Output the (X, Y) coordinate of the center of the cell containing the given text.  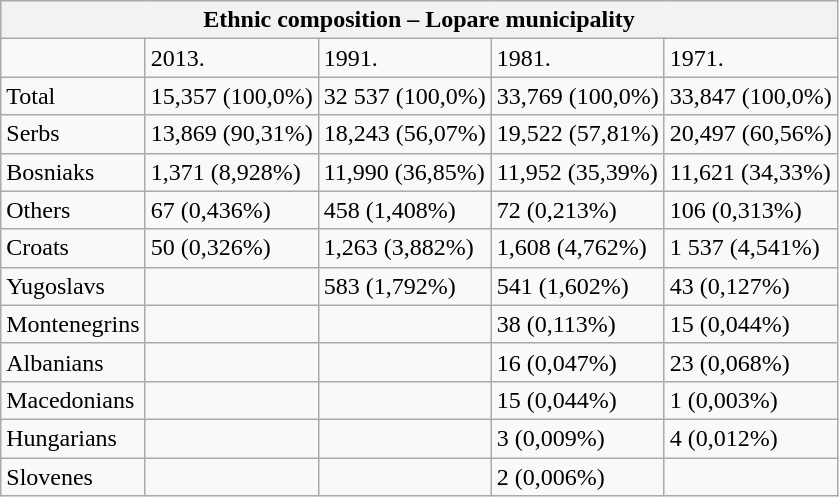
1,371 (8,928%) (232, 172)
Macedonians (73, 400)
33,769 (100,0%) (578, 96)
23 (0,068%) (750, 362)
1981. (578, 58)
15,357 (100,0%) (232, 96)
11,952 (35,39%) (578, 172)
Serbs (73, 134)
2 (0,006%) (578, 477)
Albanians (73, 362)
Bosniaks (73, 172)
20,497 (60,56%) (750, 134)
Ethnic composition – Lopare municipality (420, 20)
1991. (404, 58)
67 (0,436%) (232, 210)
1 (0,003%) (750, 400)
Total (73, 96)
11,990 (36,85%) (404, 172)
4 (0,012%) (750, 438)
19,522 (57,81%) (578, 134)
458 (1,408%) (404, 210)
1,263 (3,882%) (404, 248)
72 (0,213%) (578, 210)
2013. (232, 58)
Slovenes (73, 477)
18,243 (56,07%) (404, 134)
50 (0,326%) (232, 248)
13,869 (90,31%) (232, 134)
16 (0,047%) (578, 362)
106 (0,313%) (750, 210)
33,847 (100,0%) (750, 96)
Others (73, 210)
Montenegrins (73, 324)
1971. (750, 58)
11,621 (34,33%) (750, 172)
Yugoslavs (73, 286)
Hungarians (73, 438)
38 (0,113%) (578, 324)
Croats (73, 248)
541 (1,602%) (578, 286)
32 537 (100,0%) (404, 96)
3 (0,009%) (578, 438)
583 (1,792%) (404, 286)
43 (0,127%) (750, 286)
1,608 (4,762%) (578, 248)
1 537 (4,541%) (750, 248)
